Return the [X, Y] coordinate for the center point of the cell that contains the specified text.  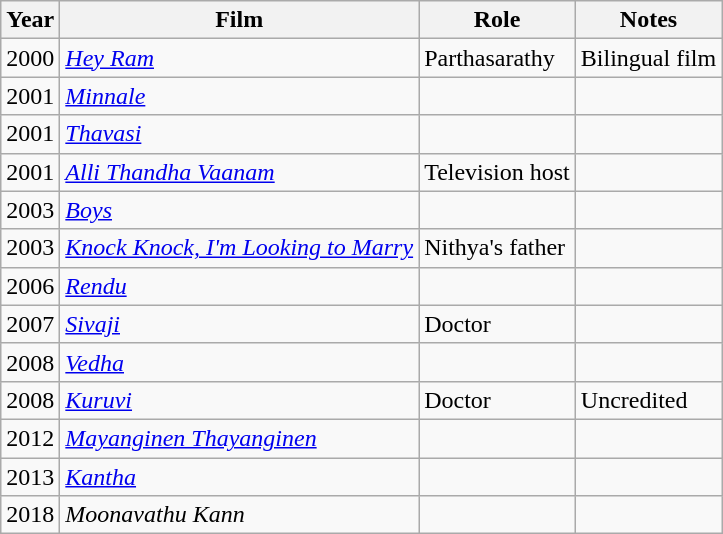
Year [30, 20]
Television host [498, 172]
2000 [30, 58]
Moonavathu Kann [240, 515]
Minnale [240, 96]
Kantha [240, 477]
Sivaji [240, 324]
Alli Thandha Vaanam [240, 172]
2012 [30, 438]
Thavasi [240, 134]
Vedha [240, 362]
Hey Ram [240, 58]
Rendu [240, 286]
2018 [30, 515]
Film [240, 20]
Nithya's father [498, 248]
Bilingual film [648, 58]
Uncredited [648, 400]
2006 [30, 286]
Notes [648, 20]
2013 [30, 477]
Kuruvi [240, 400]
Boys [240, 210]
Role [498, 20]
2007 [30, 324]
Parthasarathy [498, 58]
Knock Knock, I'm Looking to Marry [240, 248]
Mayanginen Thayanginen [240, 438]
